Detect which cell encompasses the target text, then output its [X, Y] center coordinate. 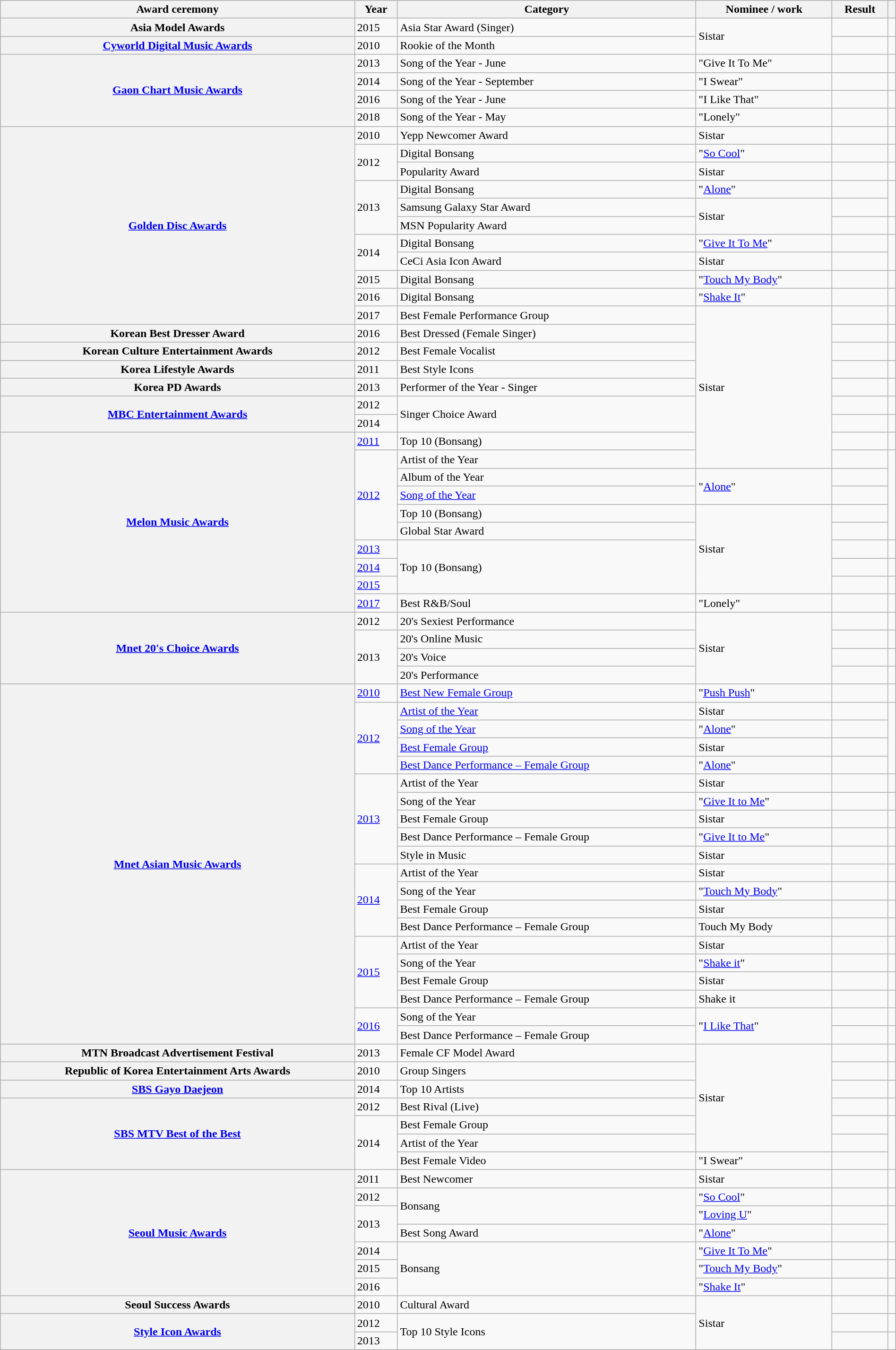
20's Voice [547, 657]
Seoul Success Awards [178, 1305]
Rookie of the Month [547, 45]
Best New Female Group [547, 693]
Performer of the Year - Singer [547, 387]
Singer Choice Award [547, 414]
Melon Music Awards [178, 522]
Female CF Model Award [547, 1053]
20's Online Music [547, 639]
Best R&B/Soul [547, 603]
Asia Star Award (Singer) [547, 27]
Best Dressed (Female Singer) [547, 333]
Gaon Chart Music Awards [178, 90]
Touch My Body [764, 927]
Korea Lifestyle Awards [178, 369]
MBC Entertainment Awards [178, 414]
Top 10 Style Icons [547, 1332]
Mnet 20's Choice Awards [178, 648]
Best Female Vocalist [547, 351]
Yepp Newcomer Award [547, 135]
Best Style Icons [547, 369]
Best Rival (Live) [547, 1107]
CeCi Asia Icon Award [547, 261]
Cultural Award [547, 1305]
Asia Model Awards [178, 27]
20's Sexiest Performance [547, 621]
Popularity Award [547, 171]
Result [860, 9]
"Shake it" [764, 963]
2018 [376, 117]
Global Star Award [547, 531]
Best Female Performance Group [547, 315]
Best Female Video [547, 1161]
Style Icon Awards [178, 1332]
Cyworld Digital Music Awards [178, 45]
SBS MTV Best of the Best [178, 1134]
Style in Music [547, 855]
Korean Culture Entertainment Awards [178, 351]
Nominee / work [764, 9]
Seoul Music Awards [178, 1233]
Korean Best Dresser Award [178, 333]
Mnet Asian Music Awards [178, 864]
Samsung Galaxy Star Award [547, 207]
20's Performance [547, 675]
Republic of Korea Entertainment Arts Awards [178, 1071]
Top 10 Artists [547, 1089]
Best Song Award [547, 1233]
Year [376, 9]
Best Newcomer [547, 1179]
Album of the Year [547, 477]
SBS Gayo Daejeon [178, 1089]
"Push Push" [764, 693]
"Loving U" [764, 1215]
Award ceremony [178, 9]
Golden Disc Awards [178, 225]
Song of the Year - May [547, 117]
Category [547, 9]
Song of the Year - September [547, 81]
MTN Broadcast Advertisement Festival [178, 1053]
MSN Popularity Award [547, 225]
Korea PD Awards [178, 387]
Shake it [764, 999]
Group Singers [547, 1071]
